Locate the cell with the specified text and output its [x, y] center coordinate. 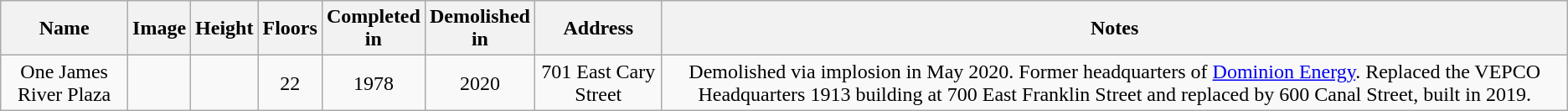
1978 [374, 82]
22 [290, 82]
Floors [290, 29]
One James River Plaza [64, 82]
Completedin [374, 29]
Demolishedin [479, 29]
Name [64, 29]
701 East Cary Street [598, 82]
Height [224, 29]
Notes [1114, 29]
Address [598, 29]
2020 [479, 82]
Image [159, 29]
